Return the (x, y) coordinate for the center point of the cell that contains the specified text.  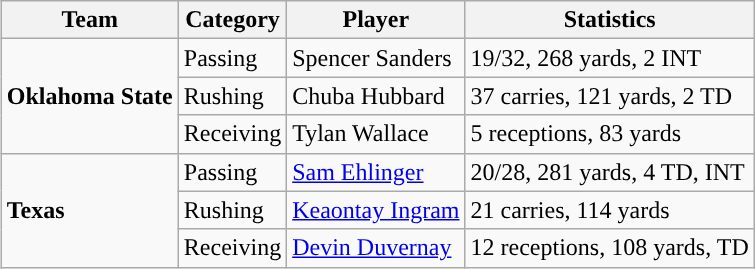
Oklahoma State (90, 96)
Statistics (610, 20)
Tylan Wallace (376, 134)
Sam Ehlinger (376, 172)
Devin Duvernay (376, 248)
Chuba Hubbard (376, 96)
Team (90, 20)
Texas (90, 210)
Keaontay Ingram (376, 210)
Category (232, 20)
19/32, 268 yards, 2 INT (610, 58)
5 receptions, 83 yards (610, 134)
Spencer Sanders (376, 58)
20/28, 281 yards, 4 TD, INT (610, 172)
21 carries, 114 yards (610, 210)
12 receptions, 108 yards, TD (610, 248)
Player (376, 20)
37 carries, 121 yards, 2 TD (610, 96)
